Find where the given text appears and provide that cell's center as [X, Y] coordinate. 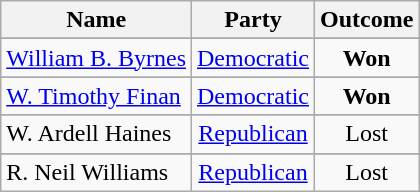
W. Timothy Finan [96, 96]
William B. Byrnes [96, 58]
Outcome [367, 20]
Party [254, 20]
W. Ardell Haines [96, 134]
R. Neil Williams [96, 172]
Name [96, 20]
